Provide the [X, Y] coordinate of the cell's center where the given text is located.  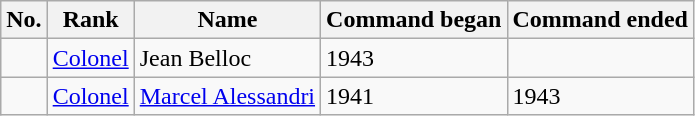
Name [227, 20]
Rank [90, 20]
Command began [414, 20]
1941 [414, 96]
Jean Belloc [227, 58]
No. [24, 20]
Command ended [600, 20]
Marcel Alessandri [227, 96]
